Extract the (X, Y) coordinate from the center of the cell holding the provided text.  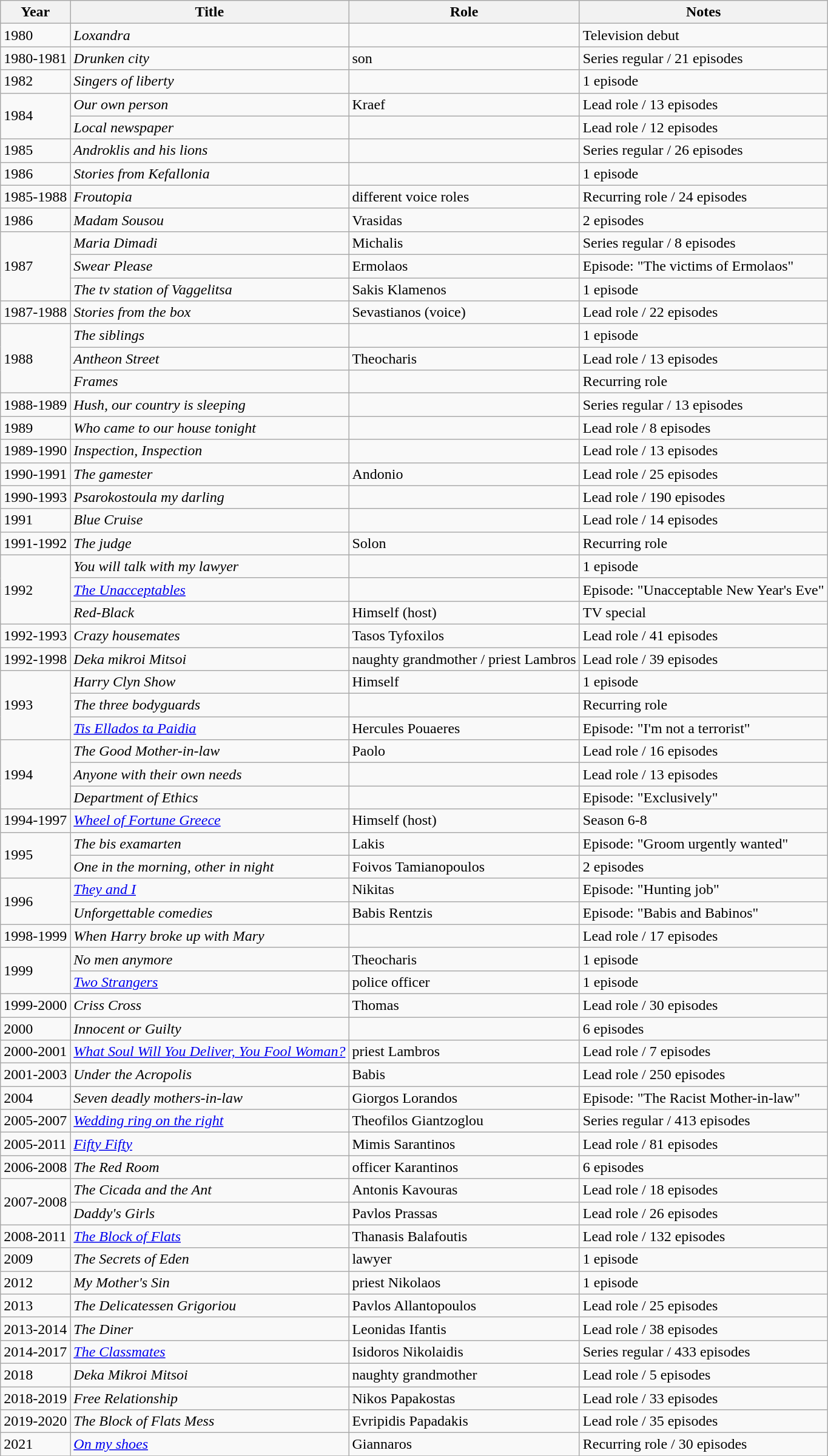
1984 (35, 116)
1990-1991 (35, 474)
Who came to our house tonight (210, 428)
2009 (35, 1259)
Television debut (704, 35)
Inspection, Inspection (210, 451)
1999 (35, 970)
When Harry broke up with Mary (210, 936)
2001-2003 (35, 1075)
1985-1988 (35, 197)
Lead role / 39 episodes (704, 659)
The Good Mother-in-law (210, 751)
The tv station of Vaggelitsa (210, 290)
Lead role / 22 episodes (704, 313)
Pavlos Prassas (464, 1213)
1994 (35, 774)
The three bodyguards (210, 705)
The Block of Flats (210, 1236)
Deka Mikroi Mitsoi (210, 1375)
Foivos Tamianopoulos (464, 867)
The Block of Flats Mess (210, 1421)
Blue Cruise (210, 520)
Michalis (464, 243)
Notes (704, 12)
1992 (35, 589)
Sakis Klamenos (464, 290)
Lead role / 132 episodes (704, 1236)
2018-2019 (35, 1398)
Deka mikroi Mitsoi (210, 659)
Series regular / 433 episodes (704, 1352)
Thomas (464, 1005)
2005-2007 (35, 1121)
1996 (35, 901)
1999-2000 (35, 1005)
Lead role / 18 episodes (704, 1190)
Isidoros Nikolaidis (464, 1352)
Paolo (464, 751)
The siblings (210, 336)
Under the Acropolis (210, 1075)
On my shoes (210, 1444)
You will talk with my lawyer (210, 566)
Episode: "Exclusively" (704, 797)
The Unacceptables (210, 589)
Kraef (464, 104)
The bis examarten (210, 844)
Evripidis Papadakis (464, 1421)
2018 (35, 1375)
The Red Room (210, 1167)
Hush, our country is sleeping (210, 405)
Solon (464, 543)
Nikos Papakostas (464, 1398)
Episode: "I'm not a terrorist" (704, 728)
Episode: "Babis and Babinos" (704, 913)
1994-1997 (35, 821)
Lead role / 17 episodes (704, 936)
2005-2011 (35, 1144)
TV special (704, 612)
Antheon Street (210, 359)
Unforgettable comedies (210, 913)
Criss Cross (210, 1005)
Himself (464, 682)
2013-2014 (35, 1329)
Lead role / 14 episodes (704, 520)
The Classmates (210, 1352)
The judge (210, 543)
2004 (35, 1098)
Stories from Kefallonia (210, 174)
1988 (35, 359)
Wheel of Fortune Greece (210, 821)
2000-2001 (35, 1052)
Series regular / 8 episodes (704, 243)
1980 (35, 35)
Leonidas Ifantis (464, 1329)
Sevastianos (voice) (464, 313)
son (464, 58)
Episode: "The Racist Mother-in-law" (704, 1098)
lawyer (464, 1259)
priest Lambros (464, 1052)
They and I (210, 890)
Series regular / 13 episodes (704, 405)
2021 (35, 1444)
Lead role / 250 episodes (704, 1075)
The gamester (210, 474)
One in the morning, other in night (210, 867)
What Soul Will You Deliver, You Fool Woman? (210, 1052)
Department of Ethics (210, 797)
The Secrets of Eden (210, 1259)
Two Strangers (210, 982)
Recurring role / 30 episodes (704, 1444)
Androklis and his lions (210, 151)
1990-1993 (35, 497)
Local newspaper (210, 127)
Episode: "The victims of Ermolaos" (704, 266)
Lead role / 81 episodes (704, 1144)
Lead role / 41 episodes (704, 635)
Tis Ellados ta Paidia (210, 728)
1992-1993 (35, 635)
Episode: "Unacceptable New Year's Eve" (704, 589)
Innocent or Guilty (210, 1029)
The Diner (210, 1329)
1989-1990 (35, 451)
2000 (35, 1029)
Swear Please (210, 266)
Lead role / 8 episodes (704, 428)
Vrasidas (464, 220)
Pavlos Allantopoulos (464, 1305)
Psarokostoula my darling (210, 497)
Nikitas (464, 890)
Babis Rentzis (464, 913)
My Mother's Sin (210, 1282)
2019-2020 (35, 1421)
2013 (35, 1305)
1991 (35, 520)
Tasos Tyfoxilos (464, 635)
Role (464, 12)
officer Karantinos (464, 1167)
Maria Dimadi (210, 243)
police officer (464, 982)
1980-1981 (35, 58)
Lead role / 190 episodes (704, 497)
Andonio (464, 474)
1991-1992 (35, 543)
Mimis Sarantinos (464, 1144)
Recurring role / 24 episodes (704, 197)
2007-2008 (35, 1202)
Lead role / 12 episodes (704, 127)
Stories from the box (210, 313)
Hercules Pouaeres (464, 728)
2008-2011 (35, 1236)
Year (35, 12)
1987-1988 (35, 313)
Giorgos Lorandos (464, 1098)
Lakis (464, 844)
2006-2008 (35, 1167)
Loxandra (210, 35)
Series regular / 26 episodes (704, 151)
Title (210, 12)
1985 (35, 151)
Anyone with their own needs (210, 774)
1982 (35, 81)
Harry Clyn Show (210, 682)
1992-1998 (35, 659)
Series regular / 413 episodes (704, 1121)
No men anymore (210, 959)
1995 (35, 855)
Theofilos Giantzoglou (464, 1121)
Episode: "Groom urgently wanted" (704, 844)
Lead role / 7 episodes (704, 1052)
Singers of liberty (210, 81)
Fifty Fifty (210, 1144)
Episode: "Hunting job" (704, 890)
Lead role / 35 episodes (704, 1421)
Lead role / 38 episodes (704, 1329)
Froutopia (210, 197)
Crazy housemates (210, 635)
Antonis Kavouras (464, 1190)
1989 (35, 428)
Lead role / 5 episodes (704, 1375)
Thanasis Balafoutis (464, 1236)
Lead role / 30 episodes (704, 1005)
Wedding ring on the right (210, 1121)
Season 6-8 (704, 821)
Red-Black (210, 612)
Babis (464, 1075)
Our own person (210, 104)
Free Relationship (210, 1398)
Lead role / 33 episodes (704, 1398)
different voice roles (464, 197)
2012 (35, 1282)
1988-1989 (35, 405)
naughty grandmother (464, 1375)
The Delicatessen Grigoriou (210, 1305)
1998-1999 (35, 936)
Frames (210, 382)
Drunken city (210, 58)
naughty grandmother / priest Lambros (464, 659)
Giannaros (464, 1444)
Seven deadly mothers-in-law (210, 1098)
2014-2017 (35, 1352)
Lead role / 16 episodes (704, 751)
Daddy's Girls (210, 1213)
Madam Sousou (210, 220)
1993 (35, 705)
Ermolaos (464, 266)
The Cicada and the Ant (210, 1190)
Lead role / 26 episodes (704, 1213)
Series regular / 21 episodes (704, 58)
priest Nikolaos (464, 1282)
1987 (35, 266)
